Pinpoint the cell where the given text exists, returning its (x, y) midpoint coordinate. 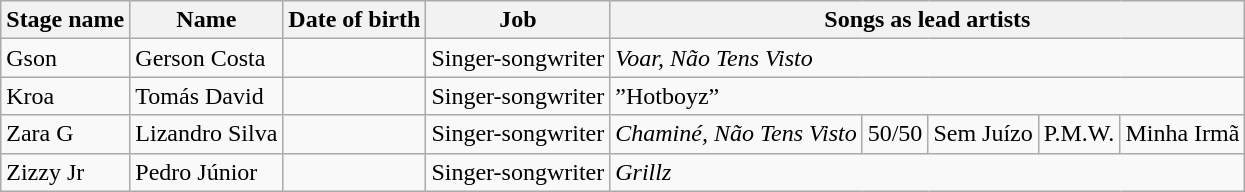
Chaminé, Não Tens Visto (736, 134)
Job (518, 20)
Name (206, 20)
P.M.W. (1079, 134)
Grillz (928, 172)
Sem Juízo (983, 134)
Stage name (66, 20)
Zara G (66, 134)
Tomás David (206, 96)
”Hotboyz” (928, 96)
Lizandro Silva (206, 134)
Pedro Júnior (206, 172)
Songs as lead artists (928, 20)
Date of birth (354, 20)
Kroa (66, 96)
50/50 (895, 134)
Gerson Costa (206, 58)
Gson (66, 58)
Zizzy Jr (66, 172)
Voar, Não Tens Visto (928, 58)
Minha Irmã (1182, 134)
